Pinpoint the cell where the given text exists, returning its (X, Y) midpoint coordinate. 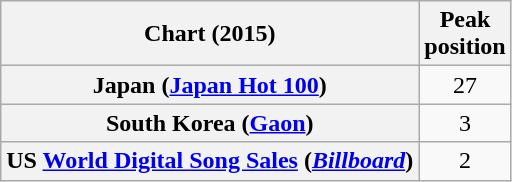
Peakposition (465, 34)
27 (465, 85)
Japan (Japan Hot 100) (210, 85)
Chart (2015) (210, 34)
3 (465, 123)
South Korea (Gaon) (210, 123)
2 (465, 161)
US World Digital Song Sales (Billboard) (210, 161)
